Scan for the cell matching the given text and deliver its [x, y] coordinate at center. 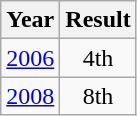
2006 [30, 58]
4th [98, 58]
Result [98, 20]
Year [30, 20]
8th [98, 96]
2008 [30, 96]
